Return the [x, y] coordinate for the center point of the cell that contains the specified text.  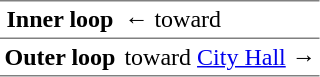
Outer loop [60, 57]
Inner loop [60, 20]
← toward [220, 20]
toward City Hall → [220, 57]
